Return [X, Y] of the center of cell containing provided text 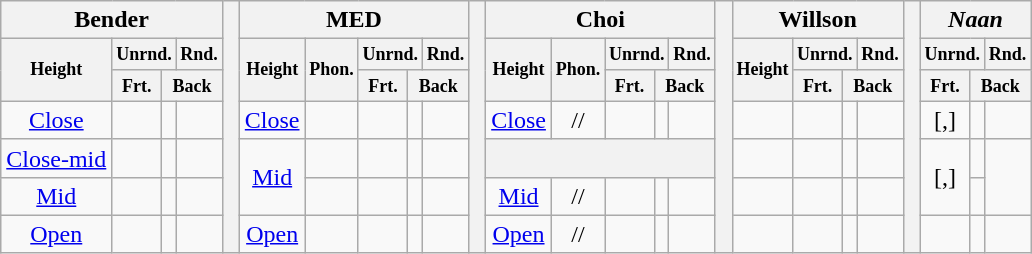
MED [354, 20]
Choi [600, 20]
Willson [818, 20]
Bender [112, 20]
Close-mid [56, 158]
Naan [975, 20]
